Provide the (X, Y) coordinate of the cell's center where the given text is located.  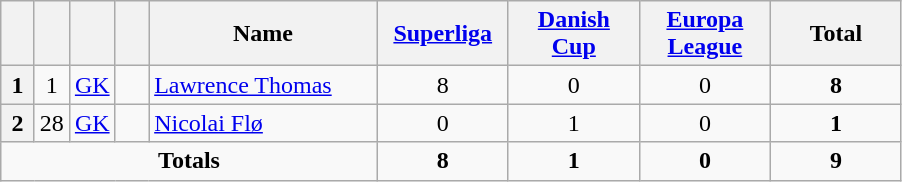
Nicolai Flø (264, 123)
Superliga (442, 34)
28 (52, 123)
Europa League (704, 34)
Name (264, 34)
Totals (189, 161)
2 (18, 123)
Lawrence Thomas (264, 85)
Total (836, 34)
9 (836, 161)
Danish Cup (574, 34)
